Determine the [X, Y] coordinate at the center of the cell enclosing the given text.  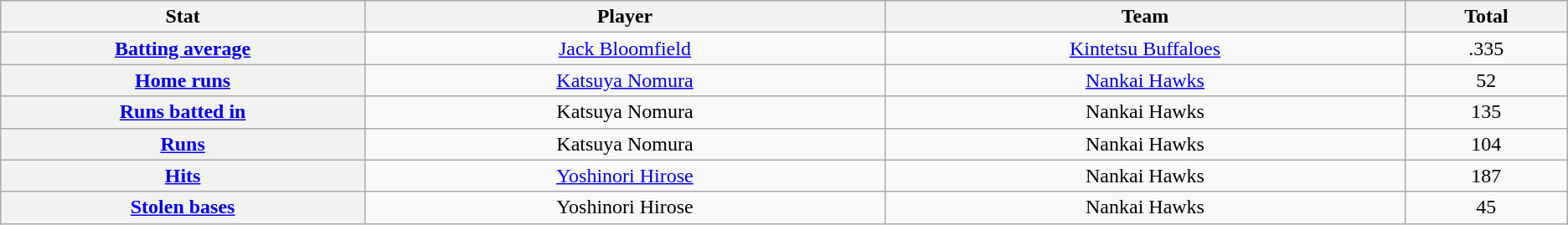
187 [1486, 176]
Hits [183, 176]
Team [1144, 17]
.335 [1486, 49]
Runs [183, 144]
135 [1486, 112]
Player [625, 17]
Kintetsu Buffaloes [1144, 49]
52 [1486, 80]
104 [1486, 144]
Jack Bloomfield [625, 49]
Batting average [183, 49]
Home runs [183, 80]
45 [1486, 207]
Runs batted in [183, 112]
Stat [183, 17]
Total [1486, 17]
Stolen bases [183, 207]
